Detect which cell encompasses the target text, then output its [x, y] center coordinate. 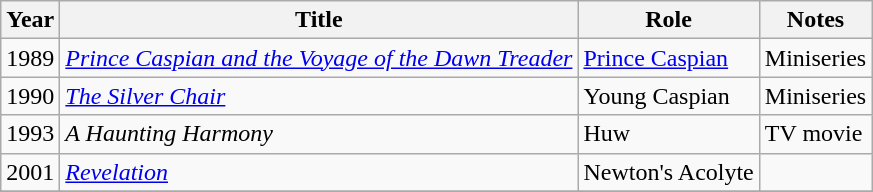
TV movie [815, 134]
1989 [30, 58]
Notes [815, 20]
Year [30, 20]
The Silver Chair [319, 96]
Prince Caspian and the Voyage of the Dawn Treader [319, 58]
Huw [668, 134]
2001 [30, 172]
Role [668, 20]
Prince Caspian [668, 58]
1990 [30, 96]
Title [319, 20]
Newton's Acolyte [668, 172]
A Haunting Harmony [319, 134]
Young Caspian [668, 96]
Revelation [319, 172]
1993 [30, 134]
